Extract the (X, Y) coordinate from the center of the cell holding the provided text.  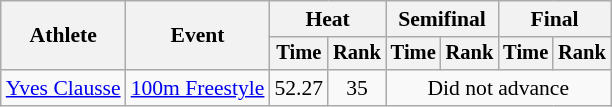
Semifinal (442, 19)
Event (198, 36)
Final (554, 19)
100m Freestyle (198, 88)
Yves Clausse (64, 88)
52.27 (298, 88)
Athlete (64, 36)
Did not advance (498, 88)
35 (357, 88)
Heat (327, 19)
